For the text-containing cell, return its midpoint in [X, Y] coordinate format. 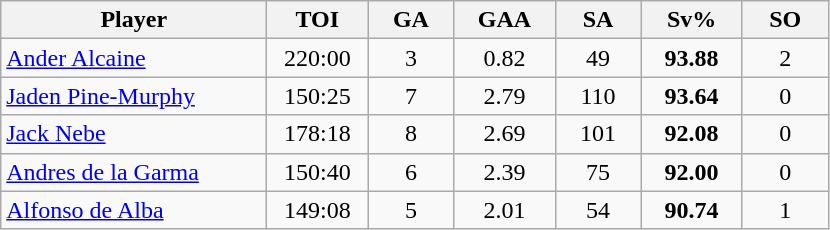
150:40 [318, 172]
49 [598, 58]
Jaden Pine-Murphy [134, 96]
SO [785, 20]
2.79 [504, 96]
Ander Alcaine [134, 58]
8 [411, 134]
54 [598, 210]
101 [598, 134]
5 [411, 210]
Player [134, 20]
Andres de la Garma [134, 172]
SA [598, 20]
1 [785, 210]
Alfonso de Alba [134, 210]
7 [411, 96]
2.39 [504, 172]
75 [598, 172]
2 [785, 58]
TOI [318, 20]
GAA [504, 20]
6 [411, 172]
92.00 [692, 172]
90.74 [692, 210]
220:00 [318, 58]
0.82 [504, 58]
Sv% [692, 20]
93.64 [692, 96]
2.01 [504, 210]
Jack Nebe [134, 134]
110 [598, 96]
3 [411, 58]
178:18 [318, 134]
GA [411, 20]
149:08 [318, 210]
2.69 [504, 134]
93.88 [692, 58]
150:25 [318, 96]
92.08 [692, 134]
